From the cell containing the given text, extract its center point as (x, y) coordinate. 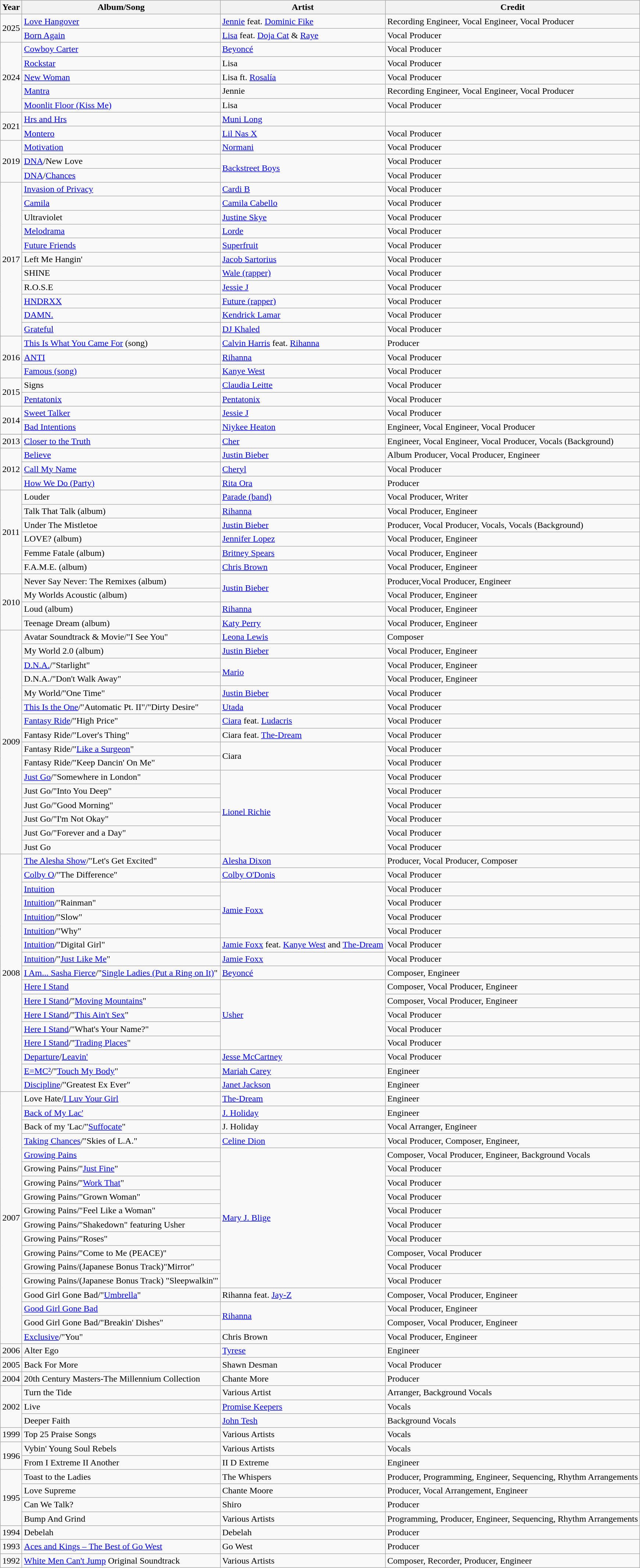
Ciara feat. The-Dream (303, 735)
Toast to the Ladies (121, 1476)
The Whispers (303, 1476)
Colby O/"The Difference" (121, 875)
Parade (band) (303, 497)
2016 (11, 357)
White Men Can't Jump Original Soundtrack (121, 1561)
Deeper Faith (121, 1421)
Born Again (121, 35)
Arranger, Background Vocals (513, 1393)
Top 25 Praise Songs (121, 1435)
Fantasy Ride/"Like a Surgeon" (121, 749)
Composer, Engineer (513, 973)
Artist (303, 7)
Justine Skye (303, 217)
2013 (11, 441)
1993 (11, 1547)
Vocal Producer, Writer (513, 497)
Jennie (303, 91)
2024 (11, 77)
Normani (303, 147)
Avatar Soundtrack & Movie/"I See You" (121, 637)
2011 (11, 532)
Under The Mistletoe (121, 525)
Famous (song) (121, 371)
Montero (121, 133)
Good Girl Gone Bad/"Breakin' Dishes" (121, 1323)
Leona Lewis (303, 637)
Ciara feat. Ludacris (303, 721)
Growing Pains (121, 1155)
Back of My Lac' (121, 1113)
Future (rapper) (303, 301)
2014 (11, 420)
Grateful (121, 329)
Intuition (121, 889)
Call My Name (121, 469)
2008 (11, 973)
Mary J. Blige (303, 1218)
1994 (11, 1533)
Growing Pains/"Feel Like a Woman" (121, 1211)
The-Dream (303, 1099)
Alesha Dixon (303, 861)
Loud (album) (121, 609)
My World/"One Time" (121, 693)
Intuition/"Slow" (121, 917)
Intuition/"Digital Girl" (121, 945)
Here I Stand/"This Ain't Sex" (121, 1015)
Just Go/"Somewhere in London" (121, 777)
Just Go/"I'm Not Okay" (121, 819)
Celine Dion (303, 1141)
Taking Chances/"Skies of L.A." (121, 1141)
Jennie feat. Dominic Fike (303, 21)
Producer, Vocal Arrangement, Engineer (513, 1490)
Mario (303, 672)
Lisa feat. Doja Cat & Raye (303, 35)
Rita Ora (303, 483)
Tyrese (303, 1351)
This Is What You Came For (song) (121, 343)
Rihanna feat. Jay-Z (303, 1294)
Cher (303, 441)
Lionel Richie (303, 812)
The Alesha Show/"Let's Get Excited" (121, 861)
2006 (11, 1351)
2025 (11, 28)
Vocal Producer, Composer, Engineer, (513, 1141)
Various Artist (303, 1393)
Can We Talk? (121, 1504)
Camila (121, 203)
DNA/New Love (121, 161)
Claudia Leitte (303, 385)
R.O.S.E (121, 287)
Producer, Programming, Engineer, Sequencing, Rhythm Arrangements (513, 1476)
Femme Fatale (album) (121, 553)
Album/Song (121, 7)
2017 (11, 260)
Shiro (303, 1504)
Ciara (303, 756)
Exclusive/"You" (121, 1337)
1992 (11, 1561)
Composer, Recorder, Producer, Engineer (513, 1561)
Intuition/"Why" (121, 931)
Wale (rapper) (303, 273)
Motivation (121, 147)
DAMN. (121, 315)
Background Vocals (513, 1421)
This Is the One/"Automatic Pt. II"/"Dirty Desire" (121, 707)
20th Century Masters-The Millennium Collection (121, 1379)
Vybin' Young Soul Rebels (121, 1449)
My Worlds Acoustic (album) (121, 595)
Signs (121, 385)
Growing Pains/"Roses" (121, 1239)
Mariah Carey (303, 1071)
Utada (303, 707)
Programming, Producer, Engineer, Sequencing, Rhythm Arrangements (513, 1519)
Moonlit Floor (Kiss Me) (121, 105)
Promise Keepers (303, 1407)
Composer, Vocal Producer (513, 1253)
Never Say Never: The Remixes (album) (121, 581)
Britney Spears (303, 553)
Good Girl Gone Bad (121, 1309)
D.N.A./"Don't Walk Away" (121, 679)
From I Extreme II Another (121, 1462)
Here I Stand/"Moving Mountains" (121, 1001)
Intuition/"Rainman" (121, 903)
1996 (11, 1456)
Credit (513, 7)
Mantra (121, 91)
2010 (11, 602)
Fantasy Ride/"High Price" (121, 721)
1999 (11, 1435)
Turn the Tide (121, 1393)
Love Hate/I Luv Your Girl (121, 1099)
Cardi B (303, 189)
Closer to the Truth (121, 441)
Producer, Vocal Producer, Composer (513, 861)
Lorde (303, 231)
Believe (121, 455)
Live (121, 1407)
Year (11, 7)
I Am... Sasha Fierce/"Single Ladies (Put a Ring on It)" (121, 973)
Bad Intentions (121, 427)
Muni Long (303, 119)
Louder (121, 497)
Back For More (121, 1365)
2009 (11, 742)
LOVE? (album) (121, 539)
Producer, Vocal Producer, Vocals, Vocals (Background) (513, 525)
Growing Pains/(Japanese Bonus Track) "Sleepwalkin'" (121, 1281)
Jacob Sartorius (303, 259)
Chante Moore (303, 1490)
2015 (11, 392)
Cowboy Carter (121, 49)
Composer (513, 637)
Aces and Kings – The Best of Go West (121, 1547)
Here I Stand/"What's Your Name?" (121, 1029)
Growing Pains/"Work That" (121, 1183)
Usher (303, 1015)
Ultraviolet (121, 217)
Backstreet Boys (303, 168)
Growing Pains/(Japanese Bonus Track)"Mirror" (121, 1267)
Camila Cabello (303, 203)
2012 (11, 469)
F.A.M.E. (album) (121, 567)
Fantasy Ride/"Lover's Thing" (121, 735)
How We Do (Party) (121, 483)
Discipline/"Greatest Ex Ever" (121, 1085)
Lisa ft. Rosalía (303, 77)
Chante More (303, 1379)
Jesse McCartney (303, 1057)
Go West (303, 1547)
Here I Stand/"Trading Places" (121, 1043)
1995 (11, 1497)
Calvin Harris feat. Rihanna (303, 343)
Kanye West (303, 371)
Growing Pains/"Shakedown" featuring Usher (121, 1225)
Invasion of Privacy (121, 189)
Colby O'Donis (303, 875)
Composer, Vocal Producer, Engineer, Background Vocals (513, 1155)
Producer,Vocal Producer, Engineer (513, 581)
Growing Pains/"Grown Woman" (121, 1197)
Growing Pains/"Just Fine" (121, 1169)
Katy Perry (303, 623)
Alter Ego (121, 1351)
E=MC²/"Touch My Body" (121, 1071)
Hrs and Hrs (121, 119)
Talk That Talk (album) (121, 511)
Love Hangover (121, 21)
Shawn Desman (303, 1365)
Lil Nas X (303, 133)
Album Producer, Vocal Producer, Engineer (513, 455)
Fantasy Ride/"Keep Dancin' On Me" (121, 763)
II D Extreme (303, 1462)
Back of my 'Lac/"Suffocate" (121, 1127)
Sweet Talker (121, 413)
Just Go/"Forever and a Day" (121, 833)
2004 (11, 1379)
Melodrama (121, 231)
Here I Stand (121, 987)
Future Friends (121, 245)
Cheryl (303, 469)
DJ Khaled (303, 329)
Kendrick Lamar (303, 315)
Love Supreme (121, 1490)
Jamie Foxx feat. Kanye West and The-Dream (303, 945)
Engineer, Vocal Engineer, Vocal Producer (513, 427)
Vocal Arranger, Engineer (513, 1127)
D.N.A./"Starlight" (121, 665)
2002 (11, 1407)
Engineer, Vocal Engineer, Vocal Producer, Vocals (Background) (513, 441)
2019 (11, 161)
Good Girl Gone Bad/"Umbrella" (121, 1294)
Janet Jackson (303, 1085)
Growing Pains/"Come to Me (PEACE)" (121, 1253)
HNDRXX (121, 301)
Just Go/"Good Morning" (121, 805)
Teenage Dream (album) (121, 623)
Left Me Hangin' (121, 259)
New Woman (121, 77)
DNA/Chances (121, 175)
ANTI (121, 357)
2007 (11, 1218)
Just Go (121, 847)
Intuition/"Just Like Me" (121, 959)
Departure/Leavin' (121, 1057)
My World 2.0 (album) (121, 651)
Just Go/"Into You Deep" (121, 791)
2021 (11, 126)
2005 (11, 1365)
Superfruit (303, 245)
Rockstar (121, 63)
John Tesh (303, 1421)
Bump And Grind (121, 1519)
Jennifer Lopez (303, 539)
Niykee Heaton (303, 427)
SHINE (121, 273)
